Identify which cell holds the provided text, then report its [x, y] central coordinate. 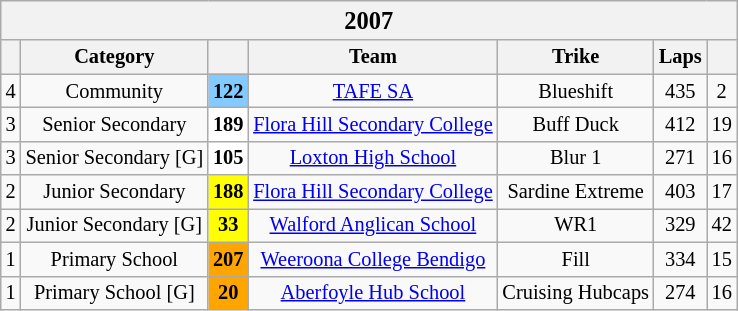
Primary School [114, 259]
Senior Secondary [114, 124]
15 [722, 259]
Team [372, 57]
33 [228, 225]
207 [228, 259]
TAFE SA [372, 91]
Walford Anglican School [372, 225]
105 [228, 158]
188 [228, 192]
WR1 [576, 225]
2007 [369, 20]
4 [11, 91]
122 [228, 91]
Cruising Hubcaps [576, 293]
Community [114, 91]
403 [680, 192]
Junior Secondary [G] [114, 225]
Loxton High School [372, 158]
Blueshift [576, 91]
189 [228, 124]
435 [680, 91]
274 [680, 293]
271 [680, 158]
Junior Secondary [114, 192]
42 [722, 225]
Aberfoyle Hub School [372, 293]
19 [722, 124]
20 [228, 293]
Weeroona College Bendigo [372, 259]
Sardine Extreme [576, 192]
Blur 1 [576, 158]
Category [114, 57]
Senior Secondary [G] [114, 158]
329 [680, 225]
Trike [576, 57]
412 [680, 124]
Laps [680, 57]
334 [680, 259]
17 [722, 192]
Primary School [G] [114, 293]
Buff Duck [576, 124]
Fill [576, 259]
